Capture the cell that displays the provided text and extract its (x, y) central coordinate. 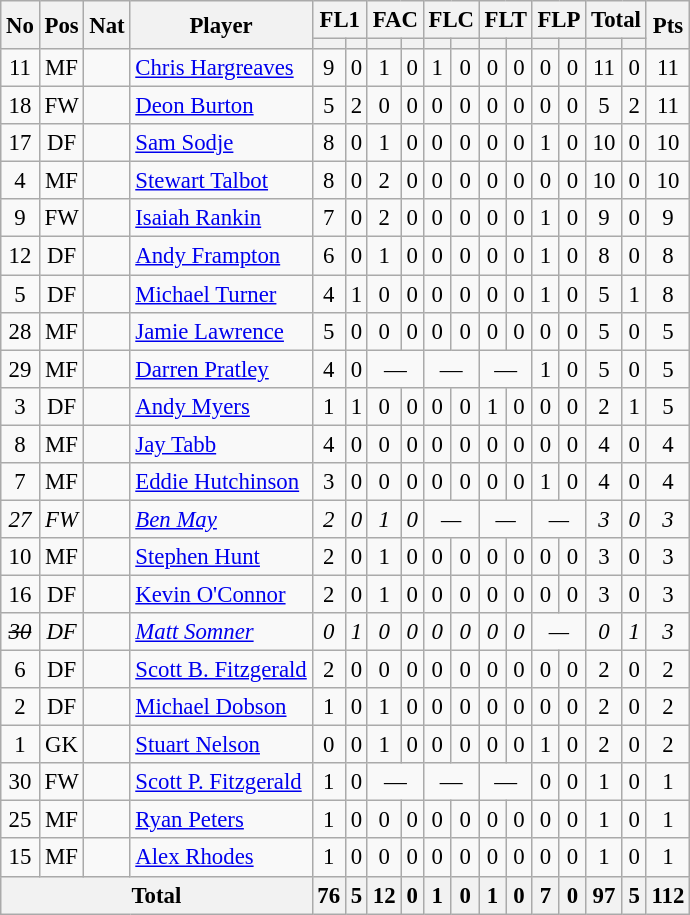
Isaiah Rankin (221, 219)
97 (604, 895)
Deon Burton (221, 106)
Jay Tabb (221, 444)
Pts (668, 25)
Jamie Lawrence (221, 331)
Darren Pratley (221, 369)
29 (20, 369)
Michael Dobson (221, 707)
Alex Rhodes (221, 858)
15 (20, 858)
Ben May (221, 519)
Stuart Nelson (221, 745)
16 (20, 594)
Kevin O'Connor (221, 594)
Stephen Hunt (221, 557)
112 (668, 895)
28 (20, 331)
Nat (107, 25)
Eddie Hutchinson (221, 482)
Matt Somner (221, 632)
Scott B. Fitzgerald (221, 670)
FLT (506, 20)
Stewart Talbot (221, 181)
Michael Turner (221, 294)
FL1 (340, 20)
Pos (62, 25)
18 (20, 106)
FLP (559, 20)
Scott P. Fitzgerald (221, 782)
Chris Hargreaves (221, 68)
Andy Frampton (221, 256)
27 (20, 519)
No (20, 25)
Ryan Peters (221, 820)
FLC (451, 20)
Player (221, 25)
FAC (395, 20)
25 (20, 820)
GK (62, 745)
17 (20, 143)
Andy Myers (221, 406)
Sam Sodje (221, 143)
76 (328, 895)
